Provide the (x, y) coordinate of the cell's center where the given text is located.  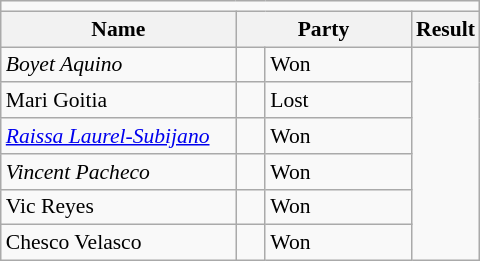
Vincent Pacheco (118, 172)
Party (324, 29)
Chesco Velasco (118, 243)
Result (446, 29)
Name (118, 29)
Mari Goitia (118, 101)
Raissa Laurel-Subijano (118, 136)
Vic Reyes (118, 207)
Boyet Aquino (118, 65)
Lost (338, 101)
